Capture the cell that displays the provided text and extract its (X, Y) central coordinate. 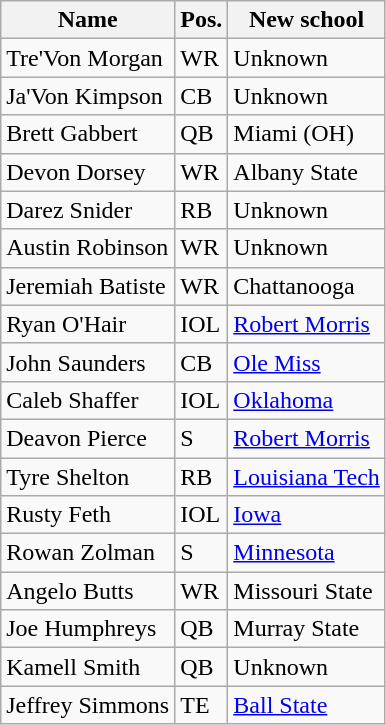
Missouri State (307, 591)
Minnesota (307, 553)
Jeremiah Batiste (88, 286)
Tre'Von Morgan (88, 58)
Deavon Pierce (88, 438)
Murray State (307, 629)
Louisiana Tech (307, 477)
Iowa (307, 515)
Rusty Feth (88, 515)
Pos. (202, 20)
Name (88, 20)
Ryan O'Hair (88, 324)
Jeffrey Simmons (88, 705)
Devon Dorsey (88, 172)
Miami (OH) (307, 134)
Austin Robinson (88, 248)
Kamell Smith (88, 667)
John Saunders (88, 362)
Rowan Zolman (88, 553)
Darez Snider (88, 210)
Brett Gabbert (88, 134)
Caleb Shaffer (88, 400)
Albany State (307, 172)
Tyre Shelton (88, 477)
TE (202, 705)
Chattanooga (307, 286)
Angelo Butts (88, 591)
Joe Humphreys (88, 629)
Ball State (307, 705)
Oklahoma (307, 400)
Ole Miss (307, 362)
New school (307, 20)
Ja'Von Kimpson (88, 96)
